Locate the cell with the specified text and output its (x, y) center coordinate. 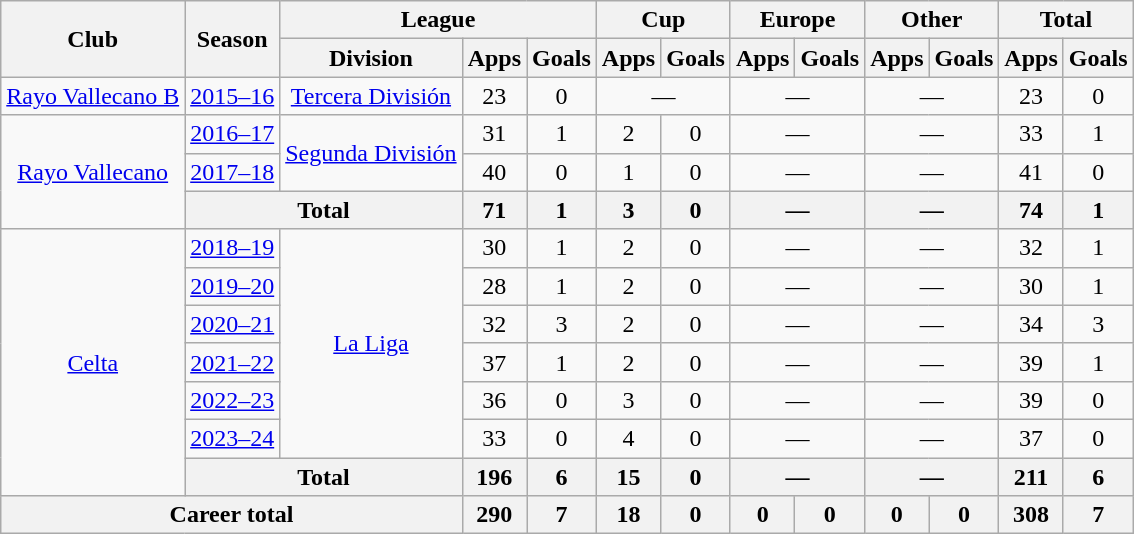
18 (628, 515)
2016–17 (232, 134)
2022–23 (232, 400)
15 (628, 477)
34 (1031, 324)
2020–21 (232, 324)
40 (494, 172)
2017–18 (232, 172)
Cup (663, 20)
28 (494, 286)
2023–24 (232, 438)
71 (494, 210)
2018–19 (232, 248)
Division (371, 58)
308 (1031, 515)
2019–20 (232, 286)
31 (494, 134)
Segunda División (371, 153)
La Liga (371, 343)
Club (93, 39)
Other (932, 20)
74 (1031, 210)
211 (1031, 477)
196 (494, 477)
Season (232, 39)
2015–16 (232, 96)
41 (1031, 172)
Rayo Vallecano B (93, 96)
Career total (232, 515)
36 (494, 400)
290 (494, 515)
Tercera División (371, 96)
League (438, 20)
Rayo Vallecano (93, 172)
Celta (93, 362)
Europe (797, 20)
2021–22 (232, 362)
4 (628, 438)
